Identify which cell holds the provided text, then report its (X, Y) central coordinate. 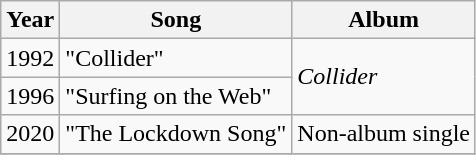
Album (384, 20)
"Collider" (176, 58)
Collider (384, 77)
Song (176, 20)
1996 (30, 96)
Non-album single (384, 134)
1992 (30, 58)
2020 (30, 134)
Year (30, 20)
"Surfing on the Web" (176, 96)
"The Lockdown Song" (176, 134)
